Identify which cell holds the provided text, then report its [x, y] central coordinate. 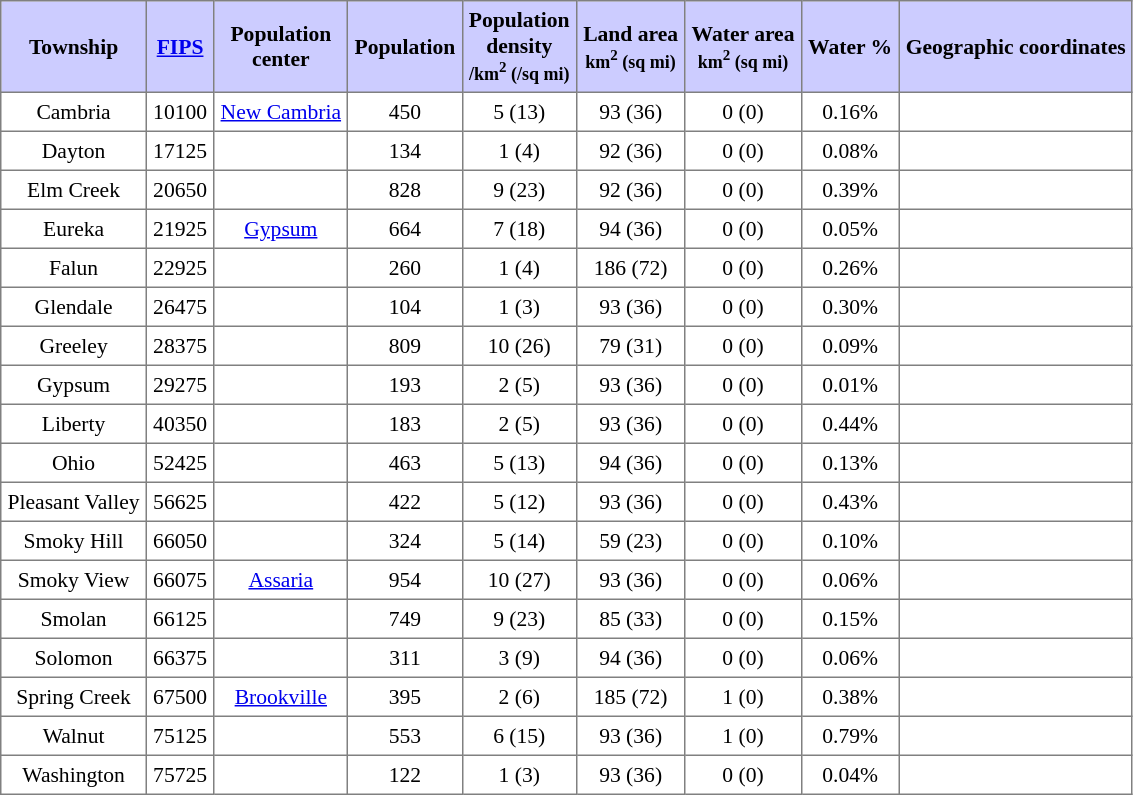
395 [405, 696]
553 [405, 736]
0.38% [850, 696]
10 (27) [519, 580]
185 (72) [630, 696]
21925 [180, 228]
0.01% [850, 384]
59 (23) [630, 540]
66075 [180, 580]
85 (33) [630, 618]
0.39% [850, 190]
3 (9) [519, 658]
66375 [180, 658]
Greeley [74, 346]
Washington [74, 774]
809 [405, 346]
0.16% [850, 112]
10 (26) [519, 346]
0.08% [850, 150]
183 [405, 424]
Glendale [74, 306]
Populationcenter [281, 47]
5 (14) [519, 540]
56625 [180, 502]
Liberty [74, 424]
0.44% [850, 424]
66125 [180, 618]
Township [74, 47]
17125 [180, 150]
10100 [180, 112]
0.79% [850, 736]
Walnut [74, 736]
Cambria [74, 112]
40350 [180, 424]
104 [405, 306]
7 (18) [519, 228]
260 [405, 268]
0.15% [850, 618]
311 [405, 658]
450 [405, 112]
FIPS [180, 47]
122 [405, 774]
Solomon [74, 658]
186 (72) [630, 268]
26475 [180, 306]
28375 [180, 346]
Assaria [281, 580]
Smolan [74, 618]
0.10% [850, 540]
66050 [180, 540]
193 [405, 384]
0.05% [850, 228]
Land areakm2 (sq mi) [630, 47]
954 [405, 580]
0.04% [850, 774]
463 [405, 462]
Smoky View [74, 580]
Elm Creek [74, 190]
Falun [74, 268]
67500 [180, 696]
0.13% [850, 462]
22925 [180, 268]
134 [405, 150]
Dayton [74, 150]
6 (15) [519, 736]
0.26% [850, 268]
0.43% [850, 502]
Eureka [74, 228]
New Cambria [281, 112]
828 [405, 190]
Water areakm2 (sq mi) [743, 47]
Populationdensity/km2 (/sq mi) [519, 47]
79 (31) [630, 346]
Smoky Hill [74, 540]
Brookville [281, 696]
52425 [180, 462]
Ohio [74, 462]
324 [405, 540]
5 (12) [519, 502]
Population [405, 47]
29275 [180, 384]
Pleasant Valley [74, 502]
664 [405, 228]
Spring Creek [74, 696]
Water % [850, 47]
749 [405, 618]
75125 [180, 736]
0.30% [850, 306]
2 (6) [519, 696]
75725 [180, 774]
20650 [180, 190]
Geographic coordinates [1016, 47]
0.09% [850, 346]
422 [405, 502]
